Pinpoint the cell where the given text exists, returning its (X, Y) midpoint coordinate. 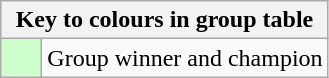
Key to colours in group table (164, 20)
Group winner and champion (185, 58)
